Output the (x, y) coordinate of the center of the cell containing the given text.  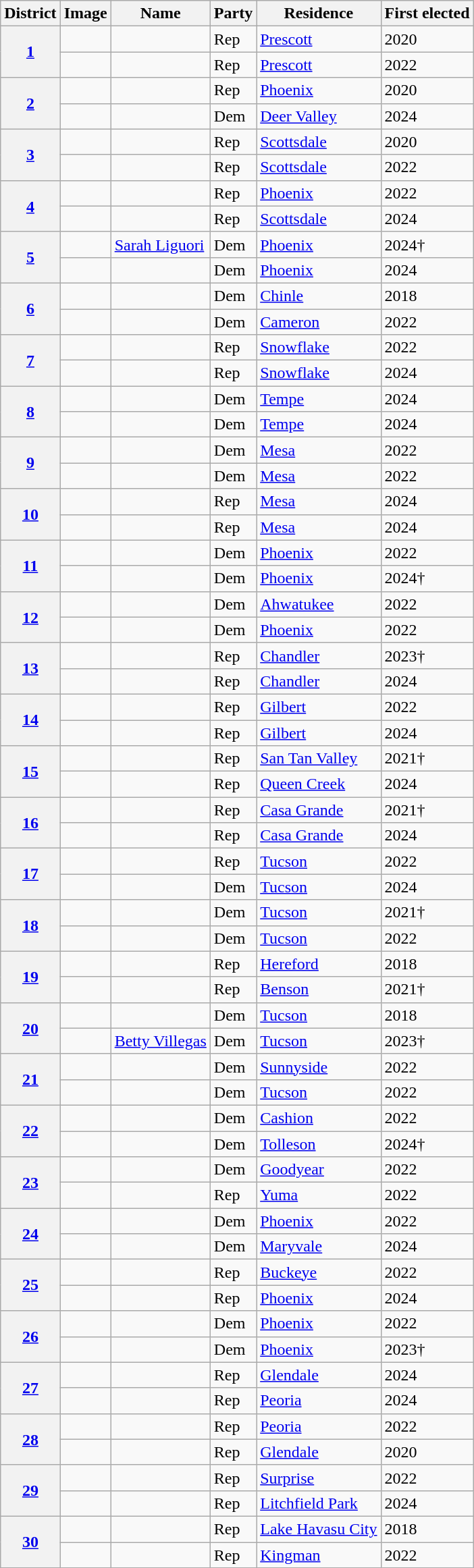
7 (30, 360)
22 (30, 1131)
26 (30, 1336)
19 (30, 977)
9 (30, 463)
15 (30, 772)
Ahwatukee (319, 604)
12 (30, 617)
Benson (319, 990)
Yuma (319, 1195)
24 (30, 1234)
San Tan Valley (319, 759)
Deer Valley (319, 116)
Buckeye (319, 1272)
First elected (427, 13)
17 (30, 874)
Maryvale (319, 1247)
16 (30, 823)
30 (30, 1542)
4 (30, 206)
5 (30, 257)
Betty Villegas (161, 1041)
20 (30, 1028)
Goodyear (319, 1170)
2 (30, 103)
8 (30, 412)
Image (85, 13)
10 (30, 514)
Surprise (319, 1478)
23 (30, 1183)
Sarah Liguori (161, 244)
Cameron (319, 322)
28 (30, 1439)
Name (161, 13)
6 (30, 308)
13 (30, 668)
3 (30, 155)
Cashion (319, 1118)
Sunnyside (319, 1066)
Queen Creek (319, 784)
Residence (319, 13)
21 (30, 1079)
29 (30, 1490)
Kingman (319, 1555)
25 (30, 1285)
Chinle (319, 296)
11 (30, 566)
Hereford (319, 964)
Tolleson (319, 1144)
Lake Havasu City (319, 1529)
Party (233, 13)
18 (30, 925)
27 (30, 1388)
Litchfield Park (319, 1503)
1 (30, 52)
14 (30, 720)
District (30, 13)
